Detect which cell encompasses the target text, then output its (x, y) center coordinate. 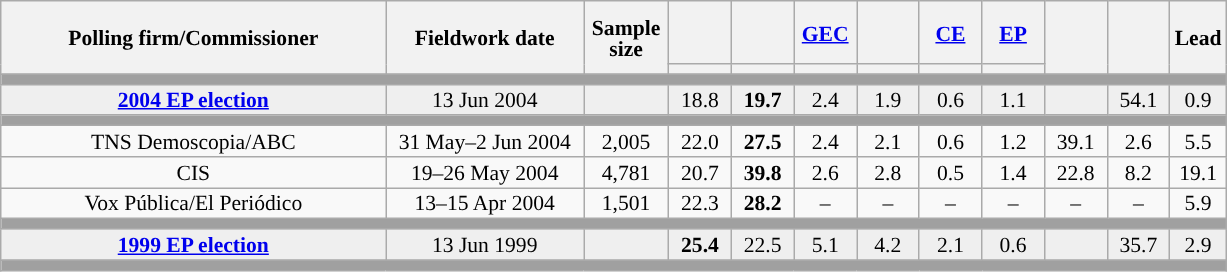
5.5 (1198, 142)
0.5 (950, 172)
19.1 (1198, 172)
2.8 (888, 172)
13 Jun 1999 (485, 244)
39.8 (762, 172)
2004 EP election (194, 100)
8.2 (1138, 172)
EP (1014, 32)
Polling firm/Commissioner (194, 38)
22.0 (700, 142)
1,501 (626, 204)
1999 EP election (194, 244)
25.4 (700, 244)
22.5 (762, 244)
1.4 (1014, 172)
4,781 (626, 172)
TNS Demoscopia/ABC (194, 142)
GEC (826, 32)
1.2 (1014, 142)
4.2 (888, 244)
2.9 (1198, 244)
Fieldwork date (485, 38)
22.3 (700, 204)
22.8 (1076, 172)
0.9 (1198, 100)
20.7 (700, 172)
39.1 (1076, 142)
18.8 (700, 100)
19–26 May 2004 (485, 172)
35.7 (1138, 244)
28.2 (762, 204)
1.1 (1014, 100)
13 Jun 2004 (485, 100)
Lead (1198, 38)
Sample size (626, 38)
5.9 (1198, 204)
19.7 (762, 100)
54.1 (1138, 100)
CE (950, 32)
31 May–2 Jun 2004 (485, 142)
1.9 (888, 100)
13–15 Apr 2004 (485, 204)
2,005 (626, 142)
CIS (194, 172)
Vox Pública/El Periódico (194, 204)
27.5 (762, 142)
5.1 (826, 244)
